Extract the [x, y] coordinate from the center of the cell holding the provided text.  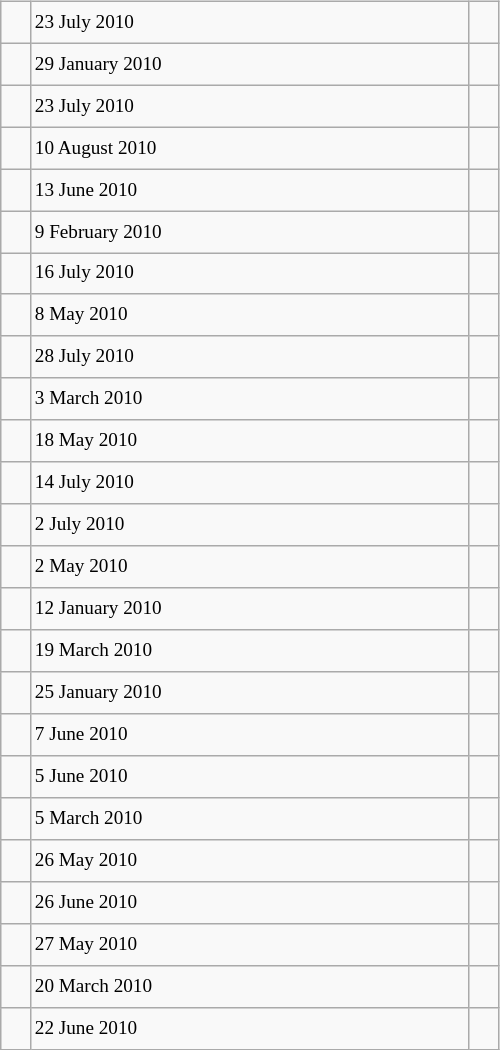
14 July 2010 [250, 483]
26 May 2010 [250, 861]
26 June 2010 [250, 902]
2 May 2010 [250, 567]
13 June 2010 [250, 190]
8 May 2010 [250, 315]
5 March 2010 [250, 819]
25 January 2010 [250, 693]
12 January 2010 [250, 609]
27 May 2010 [250, 944]
29 January 2010 [250, 64]
7 June 2010 [250, 735]
22 June 2010 [250, 1028]
3 March 2010 [250, 399]
19 March 2010 [250, 651]
10 August 2010 [250, 148]
2 July 2010 [250, 525]
18 May 2010 [250, 441]
28 July 2010 [250, 357]
5 June 2010 [250, 777]
9 February 2010 [250, 232]
20 March 2010 [250, 986]
16 July 2010 [250, 274]
